Extract the (X, Y) coordinate from the center of the cell holding the provided text.  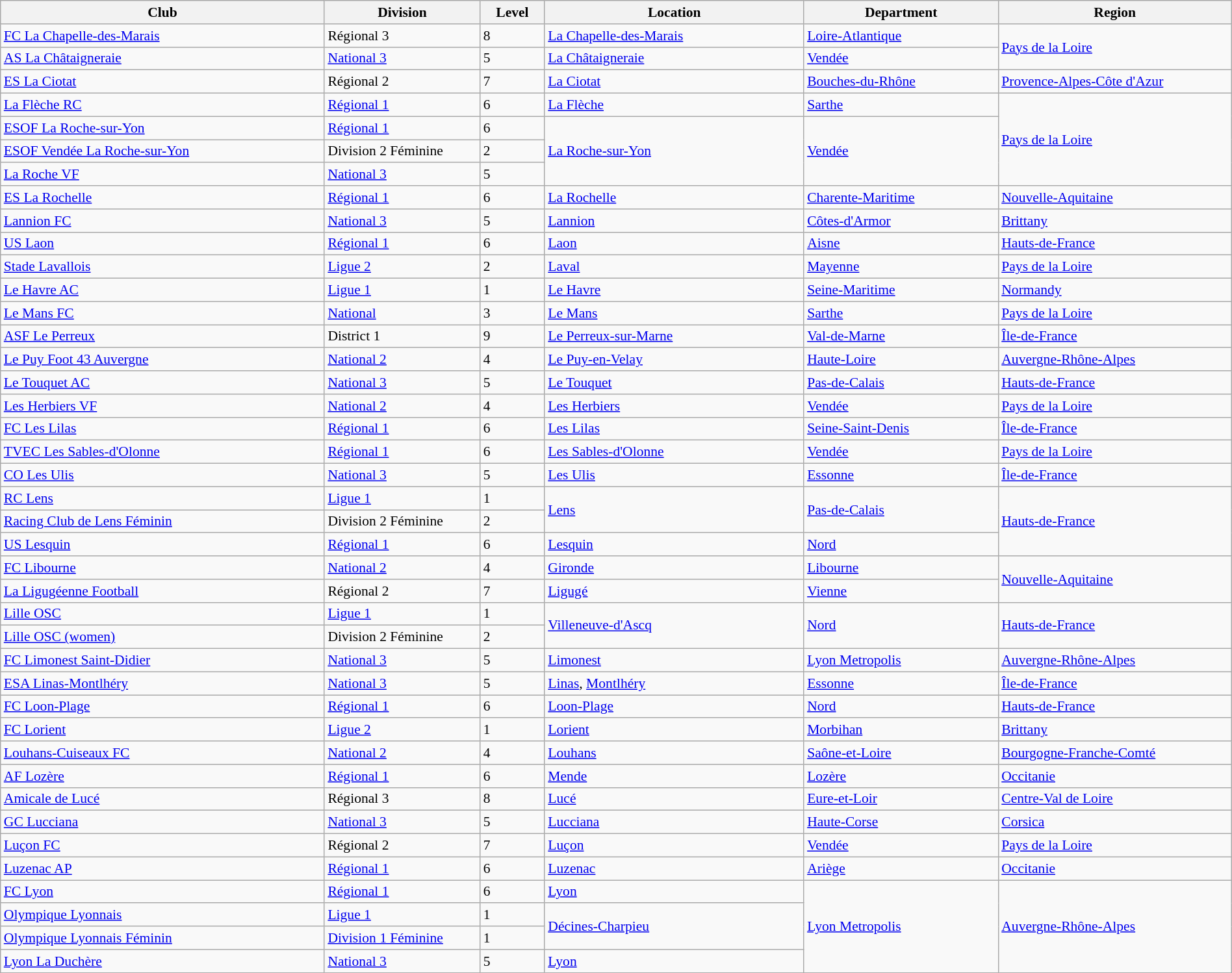
Location (674, 12)
Le Puy Foot 43 Auvergne (162, 360)
3 (513, 313)
Centre-Val de Loire (1115, 799)
Mende (674, 776)
ESOF Vendée La Roche-sur-Yon (162, 151)
Morbihan (901, 730)
RC Lens (162, 498)
ES La Ciotat (162, 82)
Seine-Maritime (901, 290)
Le Perreux-sur-Marne (674, 336)
Charente-Maritime (901, 197)
Ariège (901, 868)
Lannion FC (162, 221)
ES La Rochelle (162, 197)
Gironde (674, 568)
TVEC Les Sables-d'Olonne (162, 452)
La Ligugéenne Football (162, 591)
Department (901, 12)
Lucé (674, 799)
La Châtaigneraie (674, 58)
Olympique Lyonnais Féminin (162, 938)
Décines-Charpieu (674, 926)
Provence-Alpes-Côte d'Azur (1115, 82)
Limonest (674, 661)
Luçon FC (162, 846)
Les Lilas (674, 429)
Seine-Saint-Denis (901, 429)
Loon-Plage (674, 707)
Le Havre AC (162, 290)
Linas, Montlhéry (674, 683)
District 1 (402, 336)
US Lesquin (162, 545)
Region (1115, 12)
Le Mans (674, 313)
Lucciana (674, 822)
AF Lozère (162, 776)
Lyon La Duchère (162, 961)
Lens (674, 509)
La Flèche (674, 105)
Val-de-Marne (901, 336)
Eure-et-Loir (901, 799)
ASF Le Perreux (162, 336)
Luzenac AP (162, 868)
La Roche VF (162, 175)
Lille OSC (women) (162, 637)
La Flèche RC (162, 105)
Haute-Corse (901, 822)
Loire-Atlantique (901, 36)
Club (162, 12)
FC Libourne (162, 568)
Level (513, 12)
ESA Linas-Montlhéry (162, 683)
CO Les Ulis (162, 475)
Racing Club de Lens Féminin (162, 522)
Le Touquet AC (162, 383)
Les Herbiers (674, 406)
Normandy (1115, 290)
FC Limonest Saint-Didier (162, 661)
Vienne (901, 591)
La Rochelle (674, 197)
Lille OSC (162, 614)
Division (402, 12)
ESOF La Roche-sur-Yon (162, 128)
Haute-Loire (901, 360)
FC Les Lilas (162, 429)
Les Herbiers VF (162, 406)
Le Havre (674, 290)
Mayenne (901, 267)
La Ciotat (674, 82)
Lesquin (674, 545)
Le Touquet (674, 383)
Aisne (901, 244)
Amicale de Lucé (162, 799)
Lorient (674, 730)
Stade Lavallois (162, 267)
Ligugé (674, 591)
Bourgogne-Franche-Comté (1115, 753)
Saône-et-Loire (901, 753)
9 (513, 336)
Olympique Lyonnais (162, 915)
FC Loon-Plage (162, 707)
Luçon (674, 846)
La Roche-sur-Yon (674, 151)
National (402, 313)
GC Lucciana (162, 822)
Le Puy-en-Velay (674, 360)
AS La Châtaigneraie (162, 58)
Louhans-Cuiseaux FC (162, 753)
Luzenac (674, 868)
Bouches-du-Rhône (901, 82)
Les Ulis (674, 475)
Laon (674, 244)
Corsica (1115, 822)
Libourne (901, 568)
Laval (674, 267)
Louhans (674, 753)
FC Lyon (162, 892)
Les Sables-d'Olonne (674, 452)
Lannion (674, 221)
La Chapelle-des-Marais (674, 36)
Le Mans FC (162, 313)
US Laon (162, 244)
FC Lorient (162, 730)
FC La Chapelle-des-Marais (162, 36)
Côtes-d'Armor (901, 221)
Villeneuve-d'Ascq (674, 625)
Lozère (901, 776)
Division 1 Féminine (402, 938)
